Pinpoint the cell where the given text exists, returning its (X, Y) midpoint coordinate. 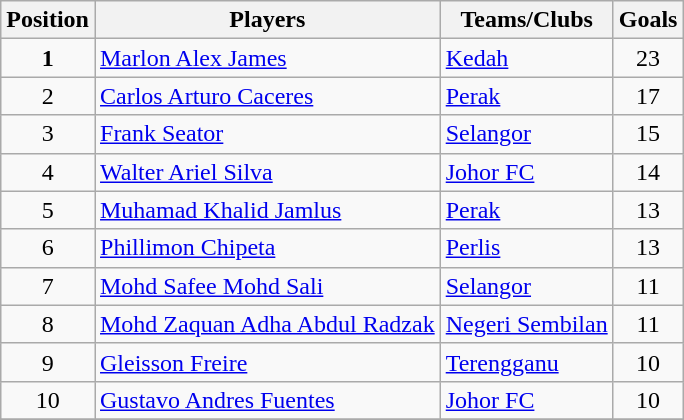
Gustavo Andres Fuentes (267, 400)
Teams/Clubs (526, 20)
Kedah (526, 58)
14 (648, 172)
7 (48, 286)
9 (48, 362)
Marlon Alex James (267, 58)
8 (48, 324)
15 (648, 134)
Gleisson Freire (267, 362)
Phillimon Chipeta (267, 248)
5 (48, 210)
23 (648, 58)
17 (648, 96)
Perlis (526, 248)
Mohd Zaquan Adha Abdul Radzak (267, 324)
2 (48, 96)
6 (48, 248)
Frank Seator (267, 134)
Carlos Arturo Caceres (267, 96)
4 (48, 172)
Players (267, 20)
Muhamad Khalid Jamlus (267, 210)
Negeri Sembilan (526, 324)
3 (48, 134)
Position (48, 20)
Terengganu (526, 362)
1 (48, 58)
Mohd Safee Mohd Sali (267, 286)
Goals (648, 20)
Walter Ariel Silva (267, 172)
